Extract the (X, Y) coordinate from the center of the cell holding the provided text.  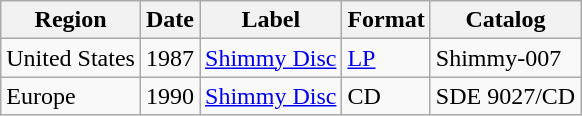
Europe (71, 96)
SDE 9027/CD (505, 96)
United States (71, 58)
CD (386, 96)
Date (170, 20)
LP (386, 58)
1990 (170, 96)
Label (271, 20)
Catalog (505, 20)
Region (71, 20)
Format (386, 20)
1987 (170, 58)
Shimmy-007 (505, 58)
